Determine the (x, y) coordinate at the center of the cell enclosing the given text.  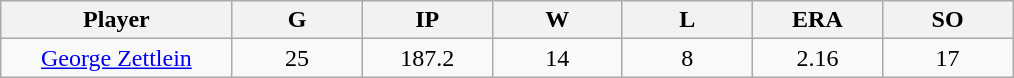
W (557, 20)
L (687, 20)
George Zettlein (116, 58)
17 (947, 58)
IP (427, 20)
Player (116, 20)
187.2 (427, 58)
2.16 (817, 58)
14 (557, 58)
SO (947, 20)
25 (297, 58)
8 (687, 58)
ERA (817, 20)
G (297, 20)
